Identify which cell holds the provided text, then report its (x, y) central coordinate. 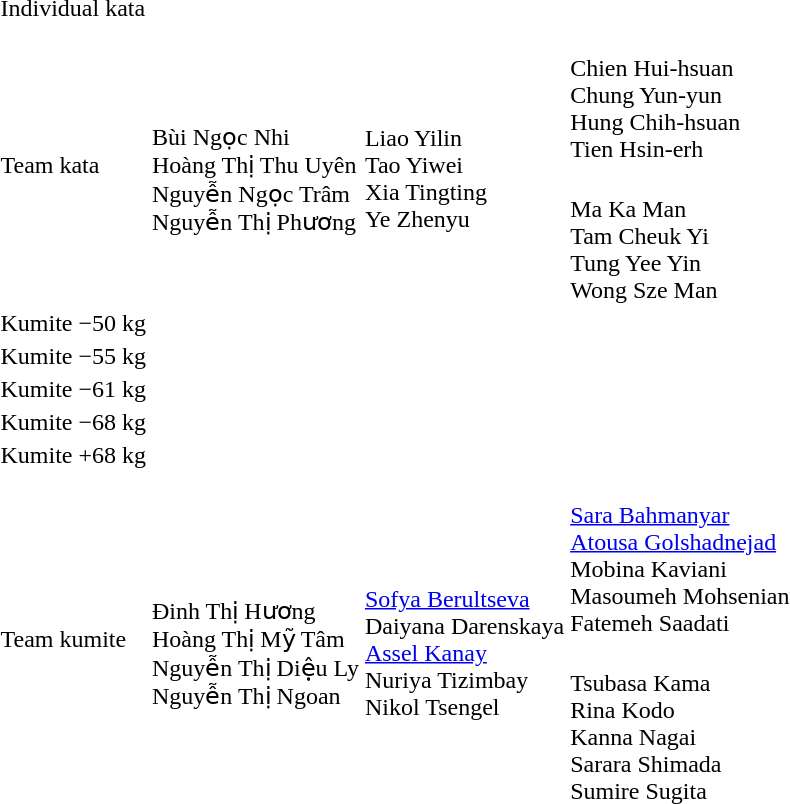
Liao YilinTao YiweiXia TingtingYe Zhenyu (464, 166)
Bùi Ngọc NhiHoàng Thị Thu UyênNguyễn Ngọc TrâmNguyễn Thị Phương (256, 166)
